Capture the cell that displays the provided text and extract its [x, y] central coordinate. 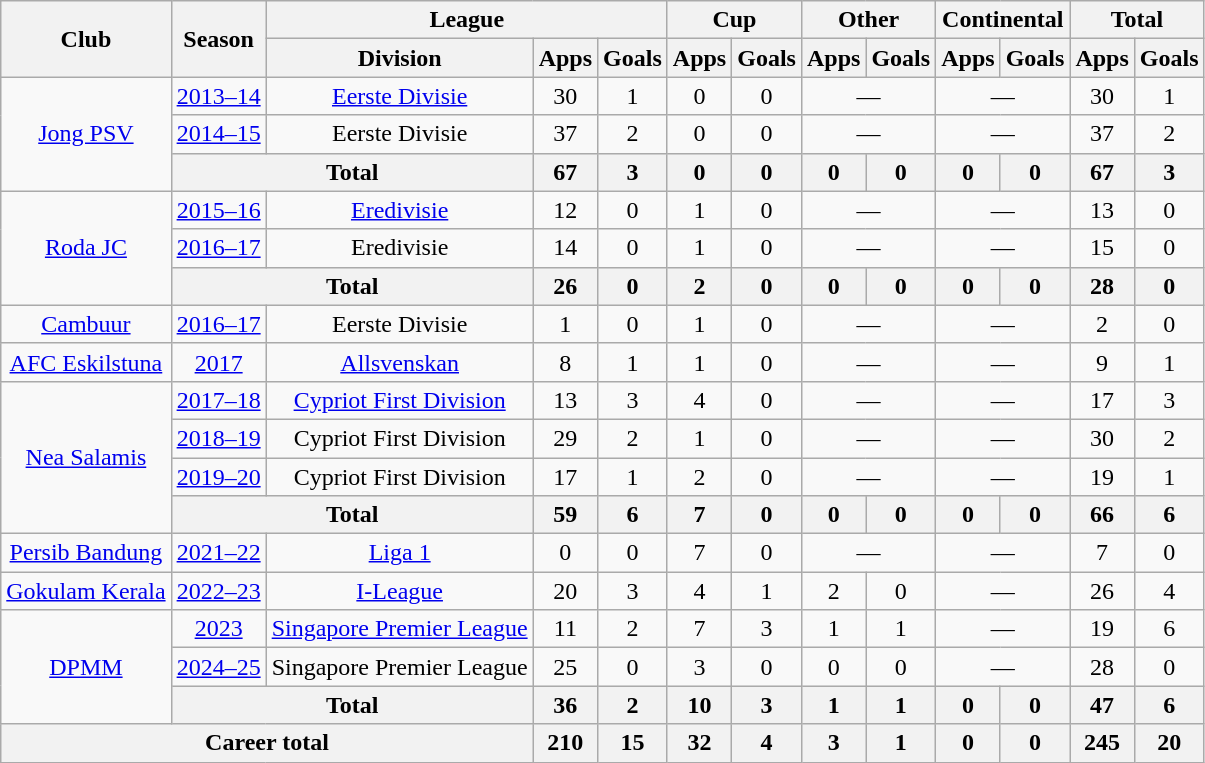
2015–16 [218, 210]
2018–19 [218, 438]
Division [400, 58]
66 [1102, 515]
2017–18 [218, 400]
Jong PSV [86, 134]
Career total [267, 743]
Club [86, 39]
210 [565, 743]
Nea Salamis [86, 457]
14 [565, 248]
Persib Bandung [86, 553]
DPMM [86, 667]
Liga 1 [400, 553]
2023 [218, 629]
Continental [1003, 20]
32 [699, 743]
36 [565, 705]
59 [565, 515]
2019–20 [218, 477]
9 [1102, 362]
12 [565, 210]
Cambuur [86, 324]
League [466, 20]
Roda JC [86, 248]
Other [868, 20]
11 [565, 629]
2024–25 [218, 667]
AFC Eskilstuna [86, 362]
2017 [218, 362]
2021–22 [218, 553]
2022–23 [218, 591]
Season [218, 39]
I-League [400, 591]
Allsvenskan [400, 362]
2013–14 [218, 96]
Gokulam Kerala [86, 591]
25 [565, 667]
10 [699, 705]
2014–15 [218, 134]
8 [565, 362]
29 [565, 438]
47 [1102, 705]
Cup [734, 20]
245 [1102, 743]
